Return the [x, y] coordinate for the center point of the cell that contains the specified text.  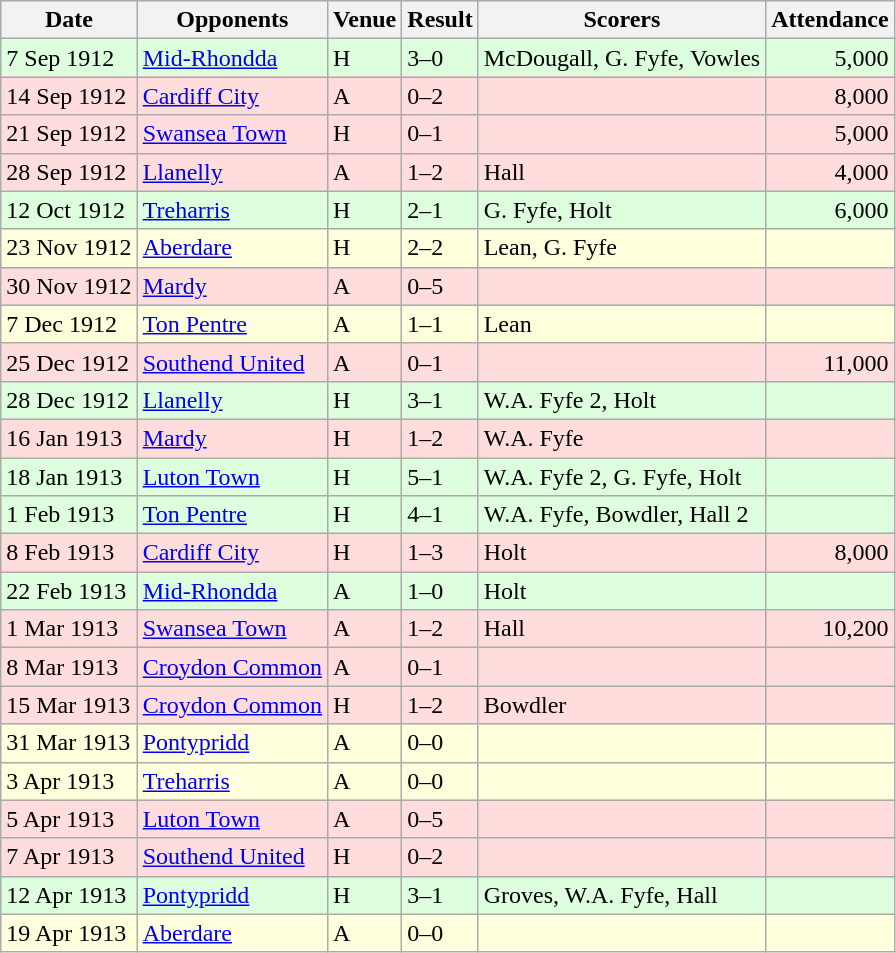
1–3 [440, 553]
8 Feb 1913 [69, 553]
8 Mar 1913 [69, 667]
W.A. Fyfe [622, 438]
1 Mar 1913 [69, 629]
31 Mar 1913 [69, 743]
1–1 [440, 324]
30 Nov 1912 [69, 286]
7 Sep 1912 [69, 58]
Lean [622, 324]
4–1 [440, 515]
Bowdler [622, 705]
Result [440, 20]
23 Nov 1912 [69, 248]
Groves, W.A. Fyfe, Hall [622, 895]
12 Apr 1913 [69, 895]
Lean, G. Fyfe [622, 248]
7 Apr 1913 [69, 857]
3 Apr 1913 [69, 781]
28 Sep 1912 [69, 172]
10,200 [830, 629]
Opponents [232, 20]
4,000 [830, 172]
16 Jan 1913 [69, 438]
G. Fyfe, Holt [622, 210]
11,000 [830, 362]
5–1 [440, 477]
22 Feb 1913 [69, 591]
W.A. Fyfe 2, G. Fyfe, Holt [622, 477]
W.A. Fyfe, Bowdler, Hall 2 [622, 515]
12 Oct 1912 [69, 210]
19 Apr 1913 [69, 933]
2–2 [440, 248]
15 Mar 1913 [69, 705]
28 Dec 1912 [69, 400]
7 Dec 1912 [69, 324]
1 Feb 1913 [69, 515]
Scorers [622, 20]
21 Sep 1912 [69, 134]
W.A. Fyfe 2, Holt [622, 400]
McDougall, G. Fyfe, Vowles [622, 58]
Date [69, 20]
1–0 [440, 591]
Attendance [830, 20]
Venue [365, 20]
5 Apr 1913 [69, 819]
2–1 [440, 210]
18 Jan 1913 [69, 477]
3–0 [440, 58]
25 Dec 1912 [69, 362]
6,000 [830, 210]
14 Sep 1912 [69, 96]
